Determine the (X, Y) coordinate at the center of the cell enclosing the given text.  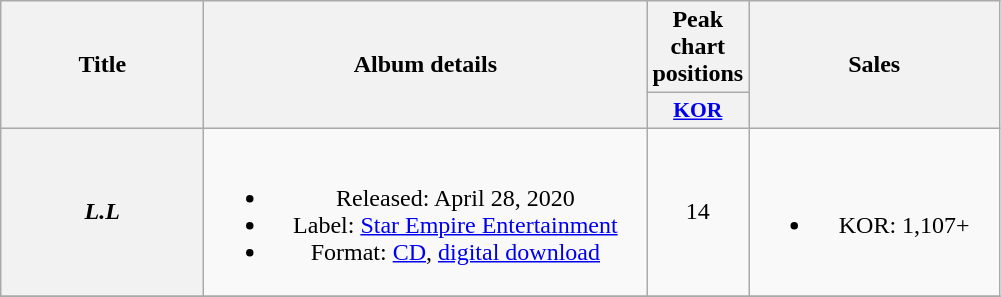
Released: April 28, 2020Label: Star Empire EntertainmentFormat: CD, digital download (426, 212)
Sales (874, 65)
KOR (698, 111)
Title (102, 65)
Peak chart positions (698, 47)
L.L (102, 212)
Album details (426, 65)
KOR: 1,107+ (874, 212)
14 (698, 212)
